Return the [X, Y] coordinate for the center point of the cell that contains the specified text.  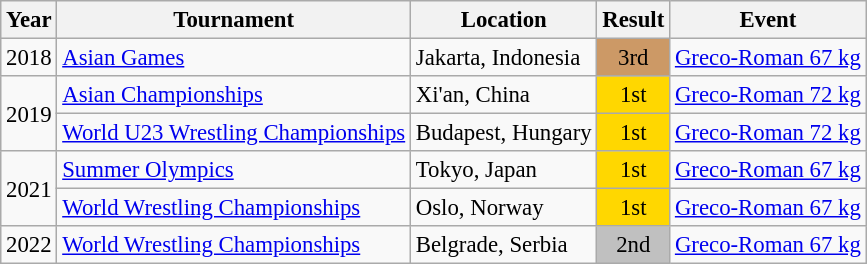
Location [503, 20]
Asian Championships [234, 95]
Oslo, Norway [503, 208]
Result [634, 20]
Tokyo, Japan [503, 170]
Summer Olympics [234, 170]
Event [768, 20]
Tournament [234, 20]
Belgrade, Serbia [503, 245]
2018 [29, 58]
Budapest, Hungary [503, 133]
Xi'an, China [503, 95]
2nd [634, 245]
World U23 Wrestling Championships [234, 133]
2022 [29, 245]
Asian Games [234, 58]
2021 [29, 188]
2019 [29, 114]
Year [29, 20]
3rd [634, 58]
Jakarta, Indonesia [503, 58]
